Identify which cell holds the provided text, then report its (X, Y) central coordinate. 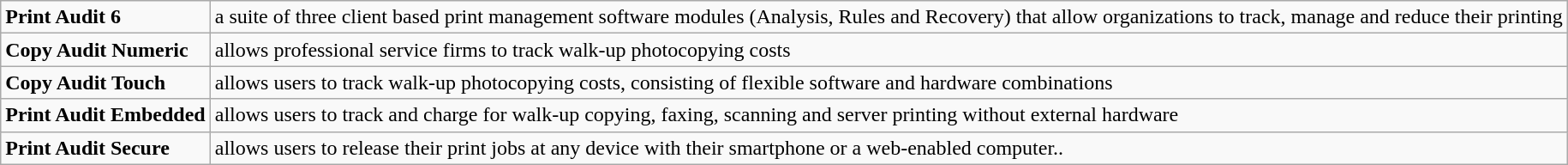
Print Audit 6 (105, 17)
Print Audit Secure (105, 148)
Copy Audit Touch (105, 82)
allows users to release their print jobs at any device with their smartphone or a web-enabled computer.. (889, 148)
allows users to track and charge for walk-up copying, faxing, scanning and server printing without external hardware (889, 115)
allows users to track walk-up photocopying costs, consisting of flexible software and hardware combinations (889, 82)
Print Audit Embedded (105, 115)
allows professional service firms to track walk-up photocopying costs (889, 50)
Copy Audit Numeric (105, 50)
